For the text-containing cell, return its midpoint in (x, y) coordinate format. 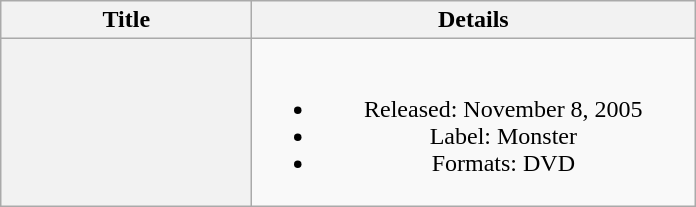
Title (126, 20)
Details (474, 20)
Released: November 8, 2005Label: MonsterFormats: DVD (474, 122)
